Pinpoint the cell where the given text exists, returning its (X, Y) midpoint coordinate. 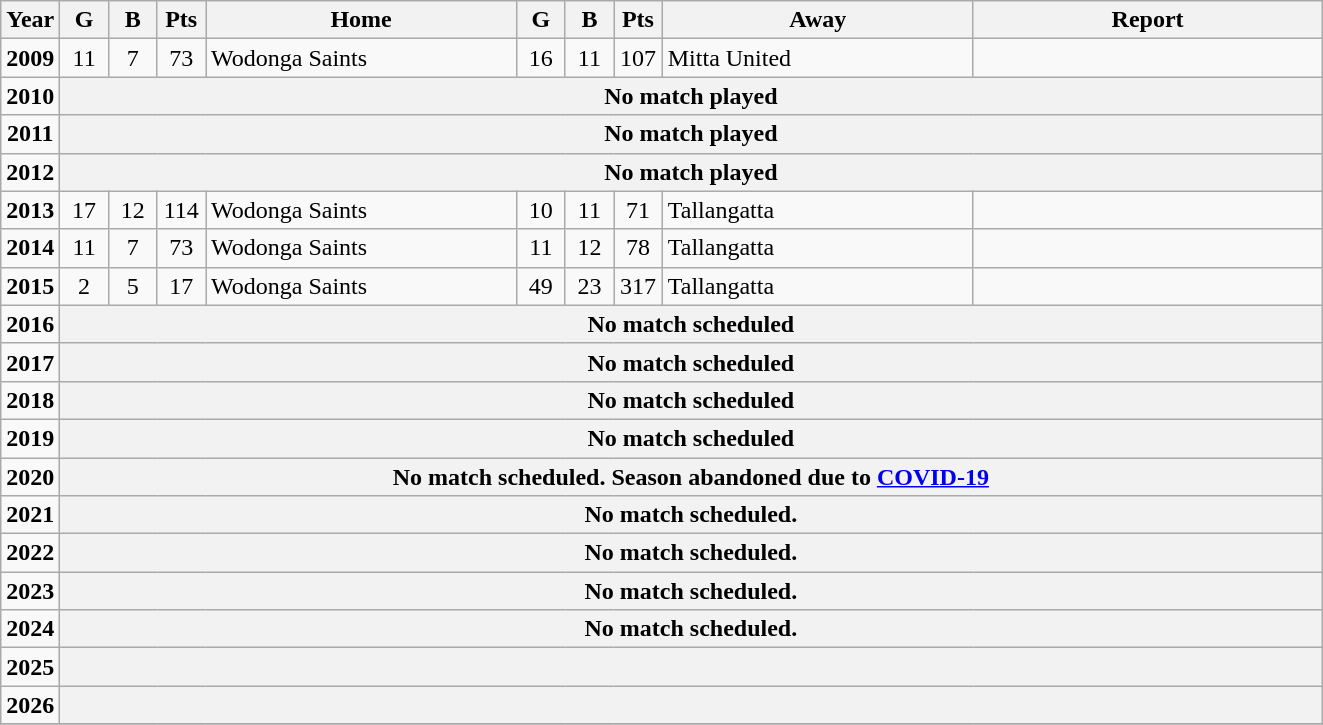
2025 (30, 667)
317 (638, 286)
2022 (30, 553)
Home (362, 20)
114 (182, 210)
78 (638, 248)
2018 (30, 400)
16 (542, 58)
23 (590, 286)
2009 (30, 58)
5 (132, 286)
2015 (30, 286)
Year (30, 20)
107 (638, 58)
2026 (30, 705)
2011 (30, 134)
2021 (30, 515)
2012 (30, 172)
Report (1148, 20)
2017 (30, 362)
2016 (30, 324)
2019 (30, 438)
2 (84, 286)
2023 (30, 591)
2020 (30, 477)
71 (638, 210)
2013 (30, 210)
2024 (30, 629)
2010 (30, 96)
Away (818, 20)
10 (542, 210)
Mitta United (818, 58)
No match scheduled. Season abandoned due to COVID-19 (691, 477)
49 (542, 286)
2014 (30, 248)
